Detect which cell encompasses the target text, then output its [x, y] center coordinate. 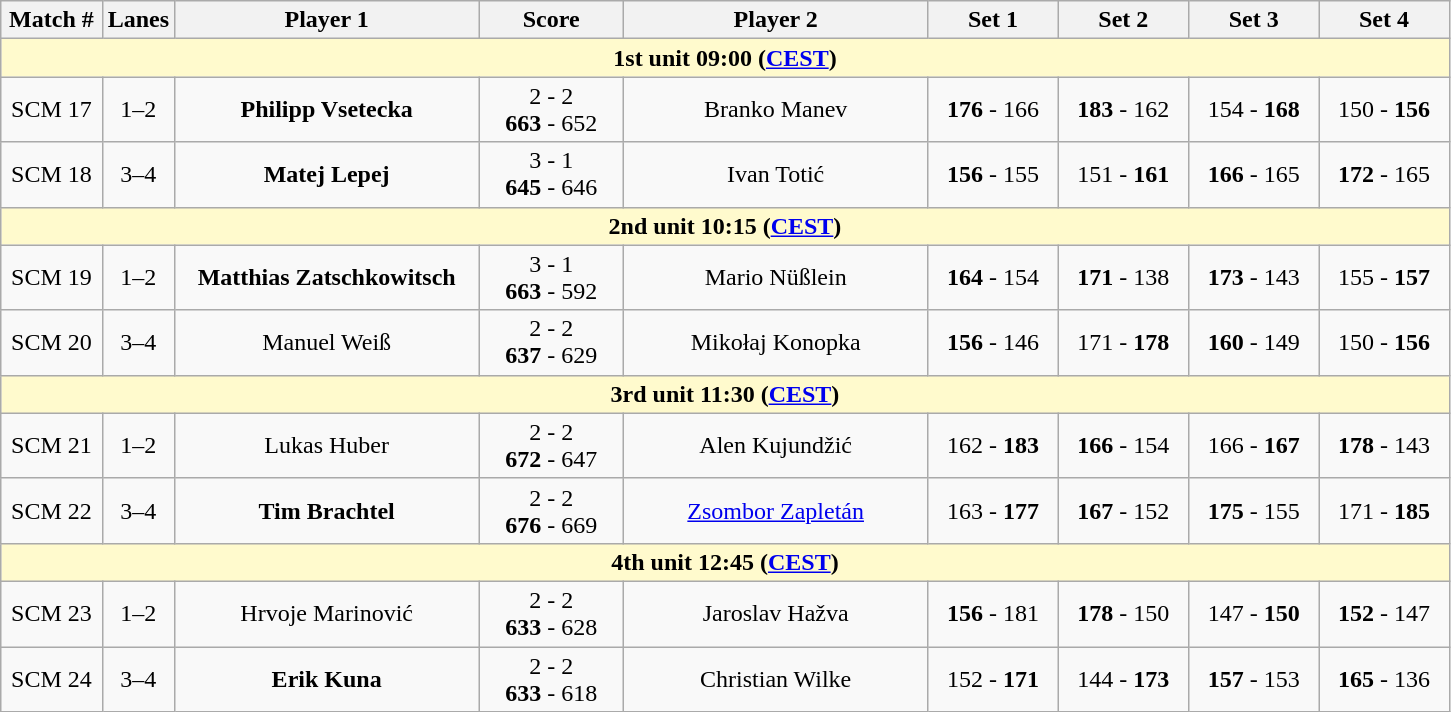
3rd unit 11:30 (CEST) [725, 394]
176 - 166 [993, 110]
147 - 150 [1253, 614]
151 - 161 [1123, 174]
Christian Wilke [776, 678]
166 - 167 [1253, 446]
171 - 185 [1384, 510]
Player 1 [327, 20]
Mario Nüßlein [776, 278]
3 - 1 663 - 592 [552, 278]
173 - 143 [1253, 278]
Hrvoje Marinović [327, 614]
152 - 147 [1384, 614]
178 - 143 [1384, 446]
171 - 178 [1123, 342]
152 - 171 [993, 678]
2 - 2 672 - 647 [552, 446]
2 - 2 663 - 652 [552, 110]
SCM 17 [52, 110]
2 - 2 633 - 618 [552, 678]
156 - 181 [993, 614]
Player 2 [776, 20]
SCM 21 [52, 446]
Ivan Totić [776, 174]
Lanes [138, 20]
2 - 2 633 - 628 [552, 614]
Set 4 [1384, 20]
SCM 22 [52, 510]
156 - 155 [993, 174]
Jaroslav Hažva [776, 614]
166 - 165 [1253, 174]
Set 2 [1123, 20]
Zsombor Zapletán [776, 510]
SCM 23 [52, 614]
Matthias Zatschkowitsch [327, 278]
162 - 183 [993, 446]
172 - 165 [1384, 174]
Matej Lepej [327, 174]
2 - 2 637 - 629 [552, 342]
160 - 149 [1253, 342]
183 - 162 [1123, 110]
164 - 154 [993, 278]
Mikołaj Konopka [776, 342]
Set 1 [993, 20]
2 - 2 676 - 669 [552, 510]
175 - 155 [1253, 510]
165 - 136 [1384, 678]
Set 3 [1253, 20]
2nd unit 10:15 (CEST) [725, 226]
Erik Kuna [327, 678]
Branko Manev [776, 110]
Score [552, 20]
144 - 173 [1123, 678]
Tim Brachtel [327, 510]
167 - 152 [1123, 510]
178 - 150 [1123, 614]
SCM 19 [52, 278]
Philipp Vsetecka [327, 110]
171 - 138 [1123, 278]
155 - 157 [1384, 278]
Manuel Weiß [327, 342]
157 - 153 [1253, 678]
SCM 24 [52, 678]
Alen Kujundžić [776, 446]
SCM 20 [52, 342]
4th unit 12:45 (CEST) [725, 562]
Lukas Huber [327, 446]
Match # [52, 20]
156 - 146 [993, 342]
163 - 177 [993, 510]
154 - 168 [1253, 110]
SCM 18 [52, 174]
166 - 154 [1123, 446]
1st unit 09:00 (CEST) [725, 58]
3 - 1 645 - 646 [552, 174]
